Pinpoint the cell where the given text exists, returning its [X, Y] midpoint coordinate. 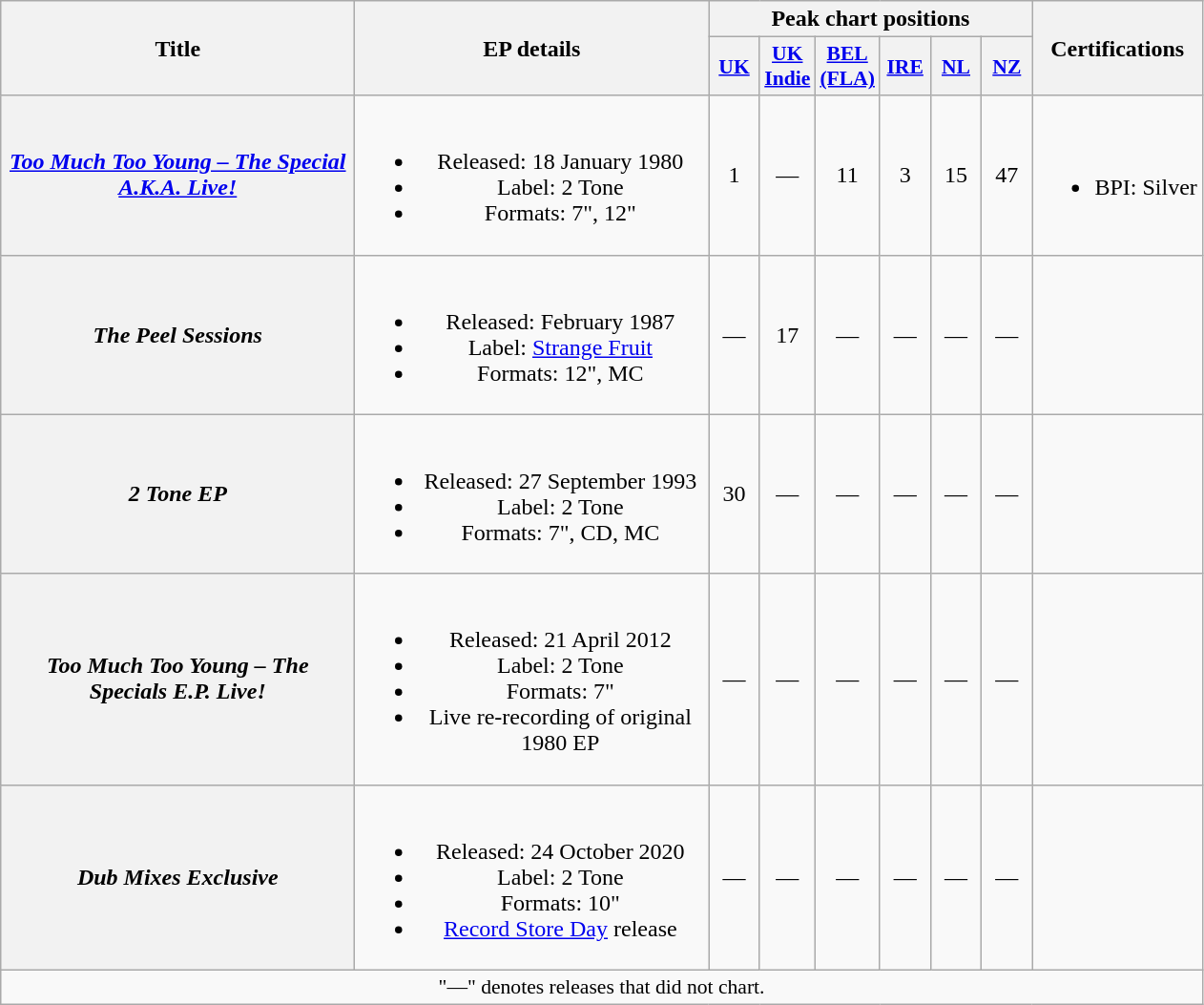
11 [847, 176]
Released: 27 September 1993Label: 2 ToneFormats: 7", CD, MC [532, 494]
"—" denotes releases that did not chart. [602, 987]
Too Much Too Young – The Specials E.P. Live! [177, 680]
15 [956, 176]
BPI: Silver [1117, 176]
3 [904, 176]
EP details [532, 48]
IRE [904, 67]
Title [177, 48]
30 [735, 494]
UK Indie [787, 67]
The Peel Sessions [177, 334]
Released: February 1987Label: Strange FruitFormats: 12", MC [532, 334]
Certifications [1117, 48]
Released: 21 April 2012Label: 2 ToneFormats: 7"Live re-recording of original 1980 EP [532, 680]
UK [735, 67]
1 [735, 176]
Released: 18 January 1980Label: 2 ToneFormats: 7", 12" [532, 176]
47 [1007, 176]
Released: 24 October 2020Label: 2 ToneFormats: 10"Record Store Day release [532, 877]
NZ [1007, 67]
Peak chart positions [870, 19]
2 Tone EP [177, 494]
Dub Mixes Exclusive [177, 877]
NL [956, 67]
Too Much Too Young – The Special A.K.A. Live! [177, 176]
BEL (FLA) [847, 67]
17 [787, 334]
